Output the [x, y] coordinate of the center of the cell containing the given text.  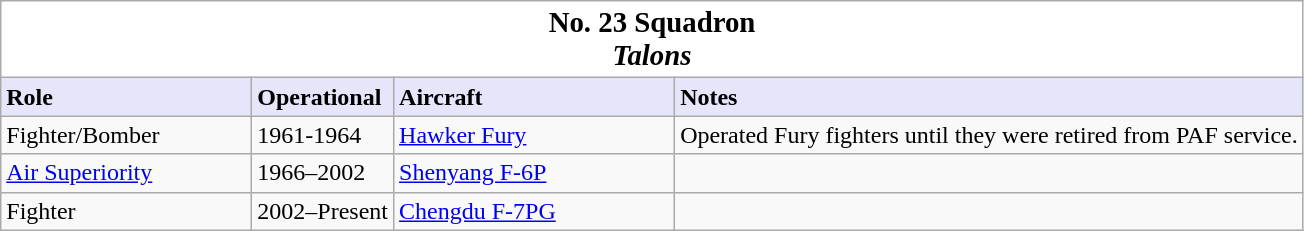
No. 23 Squadron Talons [652, 40]
Role [126, 97]
Shenyang F-6P [534, 173]
1966–2002 [323, 173]
Notes [990, 97]
Chengdu F-7PG [534, 211]
Fighter [126, 211]
Aircraft [534, 97]
Air Superiority [126, 173]
Operational [323, 97]
2002–Present [323, 211]
1961-1964 [323, 135]
Hawker Fury [534, 135]
Fighter/Bomber [126, 135]
Operated Fury fighters until they were retired from PAF service. [990, 135]
